Determine the [X, Y] coordinate at the center of the cell enclosing the given text.  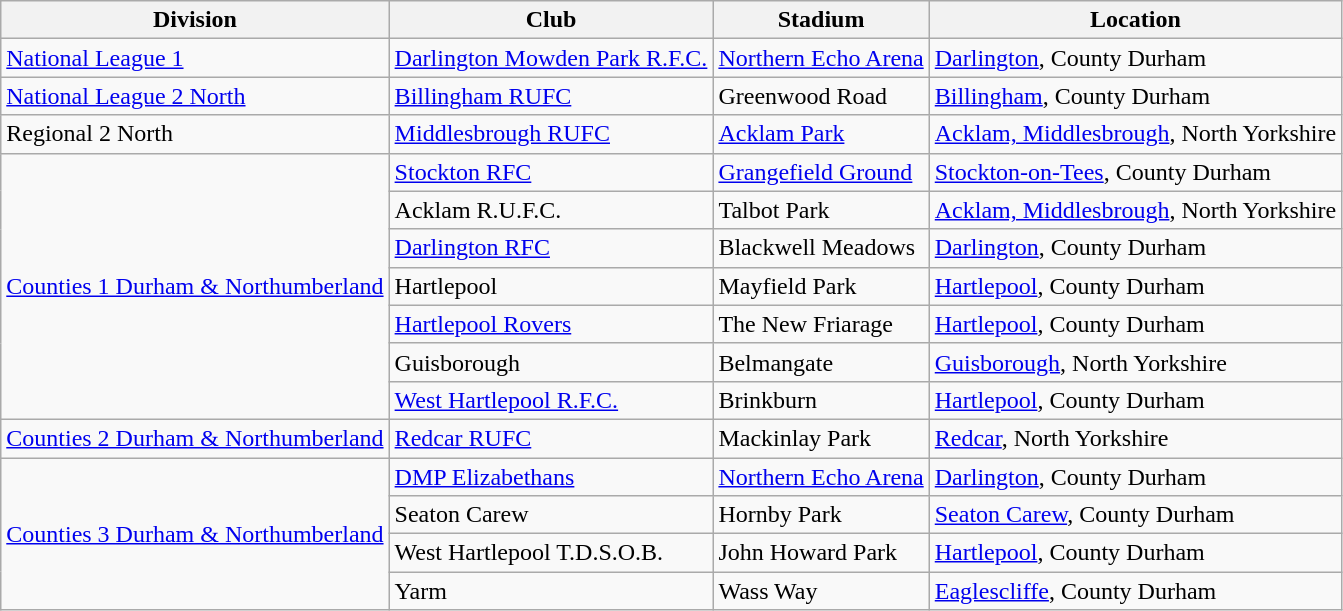
Yarm [551, 591]
Darlington Mowden Park R.F.C. [551, 58]
Seaton Carew, County Durham [1135, 515]
Mayfield Park [821, 286]
Belmangate [821, 362]
Stadium [821, 20]
DMP Elizabethans [551, 477]
Division [195, 20]
Talbot Park [821, 210]
Wass Way [821, 591]
Hornby Park [821, 515]
Darlington RFC [551, 248]
Billingham RUFC [551, 96]
Location [1135, 20]
Acklam R.U.F.C. [551, 210]
Counties 2 Durham & Northumberland [195, 438]
West Hartlepool T.D.S.O.B. [551, 553]
John Howard Park [821, 553]
Greenwood Road [821, 96]
Mackinlay Park [821, 438]
Grangefield Ground [821, 172]
Regional 2 North [195, 134]
Redcar RUFC [551, 438]
Stockton-on-Tees, County Durham [1135, 172]
National League 1 [195, 58]
Hartlepool [551, 286]
Middlesbrough RUFC [551, 134]
Hartlepool Rovers [551, 324]
Guisborough, North Yorkshire [1135, 362]
Brinkburn [821, 400]
The New Friarage [821, 324]
Guisborough [551, 362]
Counties 3 Durham & Northumberland [195, 534]
West Hartlepool R.F.C. [551, 400]
Blackwell Meadows [821, 248]
Stockton RFC [551, 172]
Seaton Carew [551, 515]
Acklam Park [821, 134]
National League 2 North [195, 96]
Club [551, 20]
Counties 1 Durham & Northumberland [195, 286]
Eaglescliffe, County Durham [1135, 591]
Redcar, North Yorkshire [1135, 438]
Billingham, County Durham [1135, 96]
